Scan for the cell matching the given text and deliver its (x, y) coordinate at center. 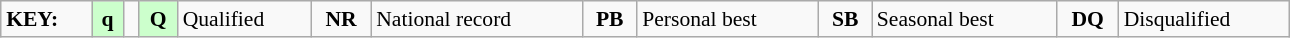
q (108, 19)
PB (610, 19)
NR (341, 19)
KEY: (46, 19)
Personal best (728, 19)
Disqualified (1204, 19)
Qualified (244, 19)
DQ (1088, 19)
SB (846, 19)
Seasonal best (964, 19)
National record (476, 19)
Q (158, 19)
